Identify which cell holds the provided text, then report its [X, Y] central coordinate. 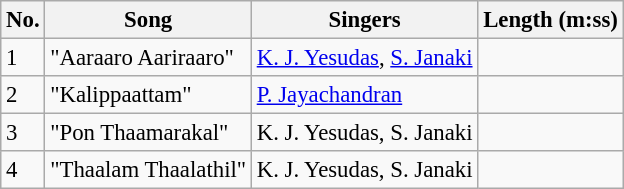
"Thaalam Thaalathil" [148, 170]
Singers [364, 20]
1 [23, 58]
2 [23, 95]
"Pon Thaamarakal" [148, 133]
4 [23, 170]
No. [23, 20]
3 [23, 133]
"Kalippaattam" [148, 95]
P. Jayachandran [364, 95]
"Aaraaro Aariraaro" [148, 58]
Length (m:ss) [550, 20]
Song [148, 20]
